Scan for the cell matching the given text and deliver its [x, y] coordinate at center. 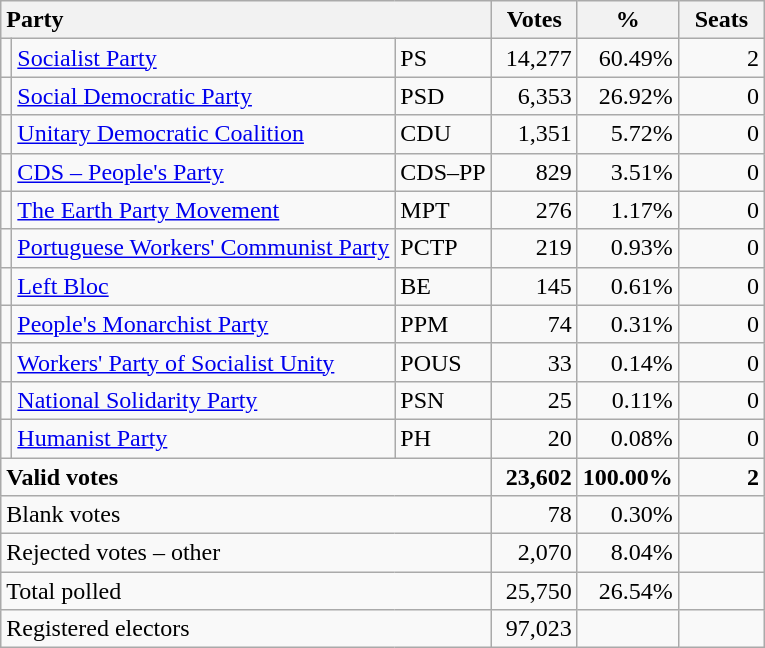
% [628, 20]
6,353 [534, 96]
219 [534, 248]
Left Bloc [204, 286]
8.04% [628, 553]
100.00% [628, 477]
33 [534, 362]
PSD [443, 96]
PCTP [443, 248]
PH [443, 438]
0.14% [628, 362]
Portuguese Workers' Communist Party [204, 248]
Social Democratic Party [204, 96]
60.49% [628, 58]
25,750 [534, 591]
PPM [443, 324]
74 [534, 324]
Valid votes [246, 477]
Rejected votes – other [246, 553]
2,070 [534, 553]
145 [534, 286]
PS [443, 58]
78 [534, 515]
97,023 [534, 629]
BE [443, 286]
26.54% [628, 591]
0.61% [628, 286]
20 [534, 438]
26.92% [628, 96]
Votes [534, 20]
0.30% [628, 515]
Workers' Party of Socialist Unity [204, 362]
Registered electors [246, 629]
276 [534, 210]
Unitary Democratic Coalition [204, 134]
Humanist Party [204, 438]
CDS – People's Party [204, 172]
0.11% [628, 400]
25 [534, 400]
23,602 [534, 477]
People's Monarchist Party [204, 324]
National Solidarity Party [204, 400]
0.93% [628, 248]
3.51% [628, 172]
PSN [443, 400]
Total polled [246, 591]
5.72% [628, 134]
0.31% [628, 324]
Seats [721, 20]
0.08% [628, 438]
Socialist Party [204, 58]
14,277 [534, 58]
CDS–PP [443, 172]
1,351 [534, 134]
The Earth Party Movement [204, 210]
MPT [443, 210]
829 [534, 172]
Blank votes [246, 515]
POUS [443, 362]
CDU [443, 134]
Party [246, 20]
1.17% [628, 210]
